Search for the cell housing the specified text and yield its [X, Y] center coordinate. 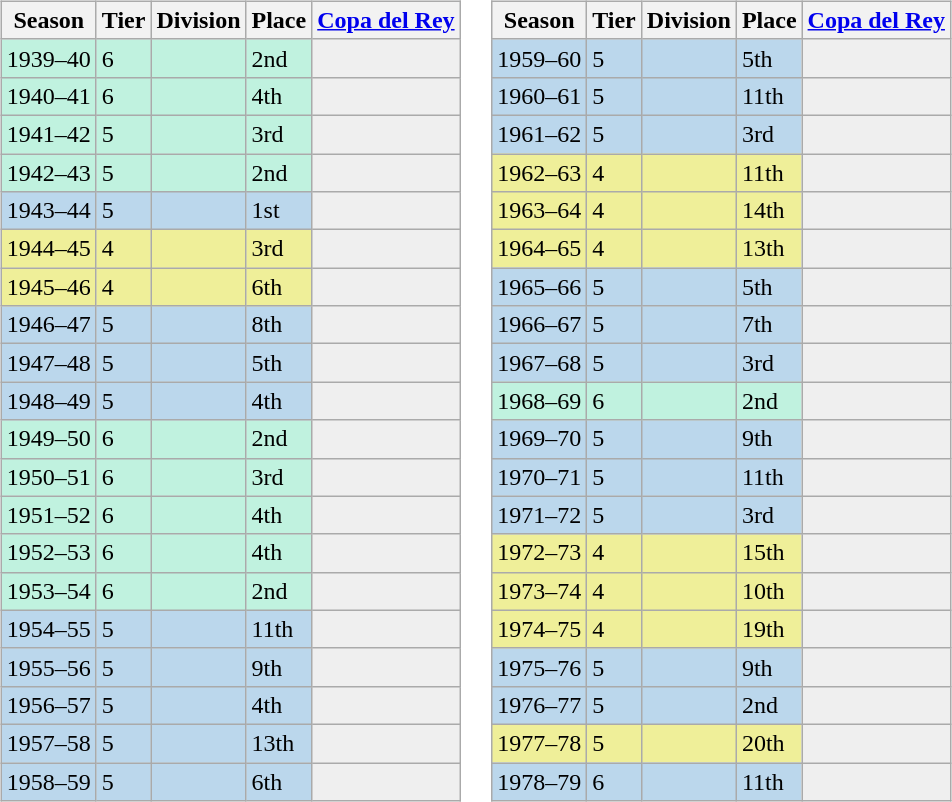
1946–47 [48, 325]
1961–62 [540, 134]
15th [769, 553]
1953–54 [48, 591]
1958–59 [48, 781]
1962–63 [540, 173]
1947–48 [48, 363]
1963–64 [540, 211]
8th [279, 325]
1955–56 [48, 667]
1950–51 [48, 477]
1972–73 [540, 553]
1978–79 [540, 781]
20th [769, 743]
10th [769, 591]
1940–41 [48, 96]
7th [769, 325]
1973–74 [540, 591]
1968–69 [540, 401]
1957–58 [48, 743]
1939–40 [48, 58]
1951–52 [48, 515]
1969–70 [540, 439]
1959–60 [540, 58]
1975–76 [540, 667]
1971–72 [540, 515]
1948–49 [48, 401]
1966–67 [540, 325]
1956–57 [48, 705]
19th [769, 629]
1960–61 [540, 96]
1941–42 [48, 134]
1952–53 [48, 553]
1954–55 [48, 629]
1949–50 [48, 439]
1942–43 [48, 173]
1967–68 [540, 363]
1976–77 [540, 705]
1943–44 [48, 211]
1944–45 [48, 249]
14th [769, 211]
1st [279, 211]
1945–46 [48, 287]
1964–65 [540, 249]
1977–78 [540, 743]
1974–75 [540, 629]
1965–66 [540, 287]
1970–71 [540, 477]
